Pinpoint the cell where the given text exists, returning its (X, Y) midpoint coordinate. 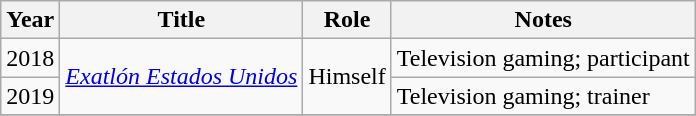
Television gaming; trainer (543, 96)
Himself (347, 77)
2018 (30, 58)
Role (347, 20)
Television gaming; participant (543, 58)
Year (30, 20)
Title (182, 20)
Exatlón Estados Unidos (182, 77)
Notes (543, 20)
2019 (30, 96)
